Provide the [x, y] coordinate of the cell's center where the given text is located.  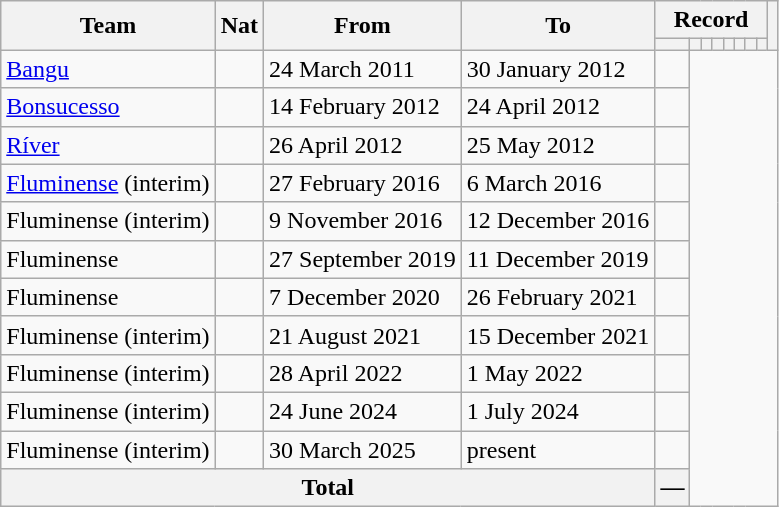
24 June 2024 [363, 411]
11 December 2019 [558, 259]
15 December 2021 [558, 335]
Bonsucesso [108, 107]
From [363, 26]
14 February 2012 [363, 107]
1 July 2024 [558, 411]
Total [328, 488]
30 March 2025 [363, 449]
26 February 2021 [558, 297]
Bangu [108, 69]
Nat [239, 26]
9 November 2016 [363, 221]
27 February 2016 [363, 183]
present [558, 449]
7 December 2020 [363, 297]
6 March 2016 [558, 183]
1 May 2022 [558, 373]
28 April 2022 [363, 373]
21 August 2021 [363, 335]
Team [108, 26]
Ríver [108, 145]
— [672, 488]
26 April 2012 [363, 145]
27 September 2019 [363, 259]
25 May 2012 [558, 145]
To [558, 26]
24 March 2011 [363, 69]
24 April 2012 [558, 107]
30 January 2012 [558, 69]
Record [711, 20]
12 December 2016 [558, 221]
